From the cell containing the given text, extract its center point as [X, Y] coordinate. 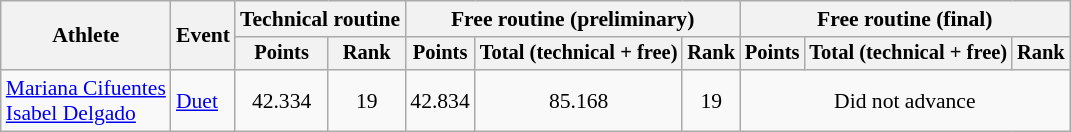
Mariana CifuentesIsabel Delgado [86, 100]
Duet [203, 100]
85.168 [579, 100]
Free routine (preliminary) [572, 19]
42.334 [282, 100]
Athlete [86, 36]
Did not advance [905, 100]
Technical routine [320, 19]
Free routine (final) [905, 19]
42.834 [440, 100]
Event [203, 36]
